Search for the cell housing the specified text and yield its [X, Y] center coordinate. 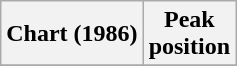
Chart (1986) [72, 34]
Peakposition [189, 34]
